Return (X, Y) of the center of cell containing provided text 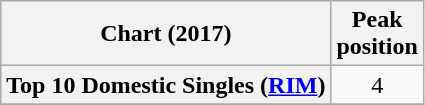
Peakposition (377, 34)
Top 10 Domestic Singles (RIM) (166, 85)
4 (377, 85)
Chart (2017) (166, 34)
